Return the (x, y) coordinate for the center point of the cell that contains the specified text.  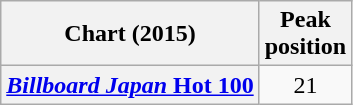
Billboard Japan Hot 100 (130, 85)
21 (305, 85)
Chart (2015) (130, 34)
Peakposition (305, 34)
